Extract the [x, y] coordinate from the center of the cell holding the provided text.  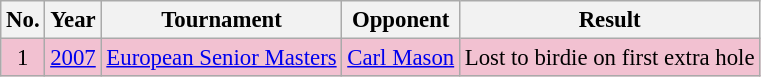
Opponent [401, 20]
Result [609, 20]
1 [23, 58]
Year [73, 20]
Carl Mason [401, 58]
2007 [73, 58]
Tournament [222, 20]
Lost to birdie on first extra hole [609, 58]
European Senior Masters [222, 58]
No. [23, 20]
